Extract the (X, Y) coordinate from the center of the cell holding the provided text.  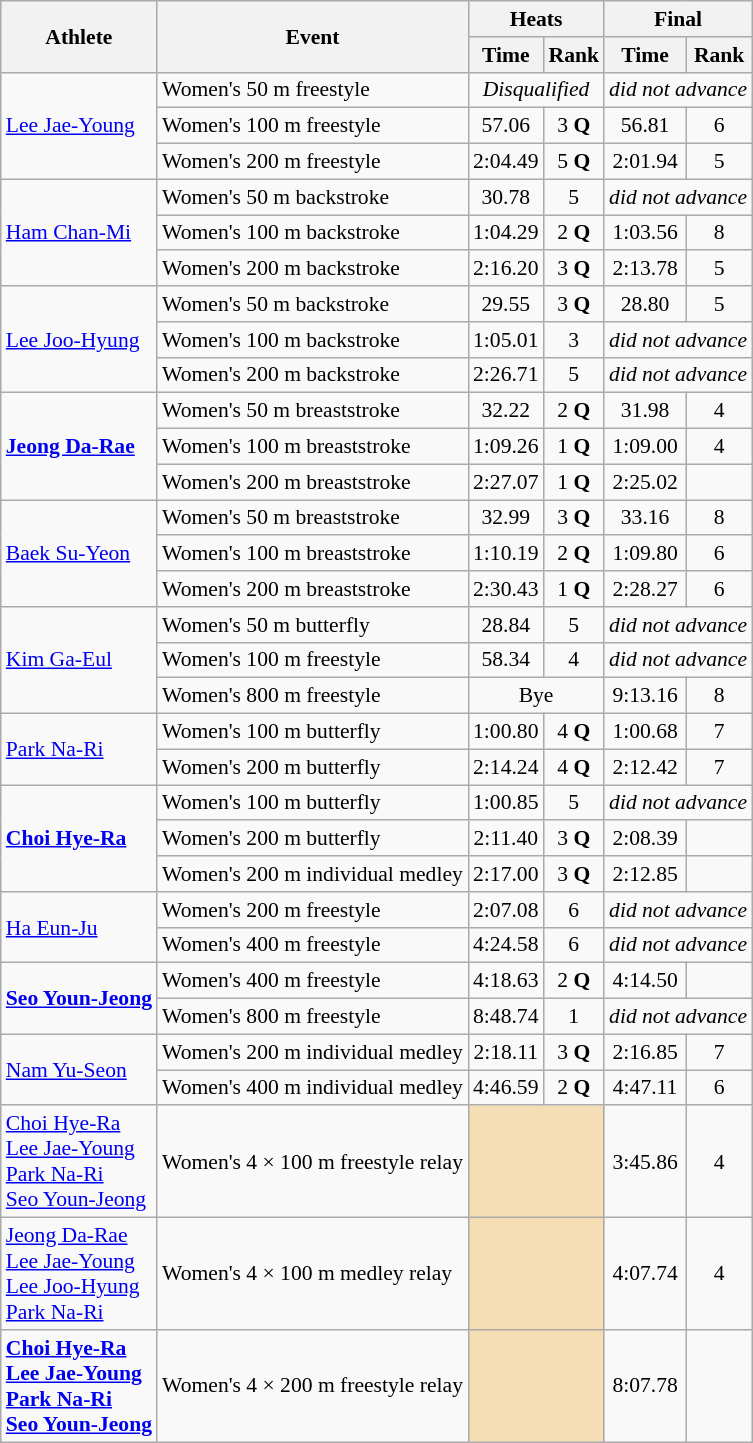
8:07.78 (645, 1386)
2:27.07 (506, 482)
2:07.08 (506, 910)
2:14.24 (506, 767)
56.81 (645, 126)
2:16.85 (645, 1052)
Women's 50 m butterfly (312, 625)
2:18.11 (506, 1052)
2:28.27 (645, 589)
2:16.20 (506, 269)
57.06 (506, 126)
Ham Chan-Mi (79, 232)
Ha Eun-Ju (79, 928)
4:14.50 (645, 981)
4:47.11 (645, 1088)
2:12.42 (645, 767)
4:46.59 (506, 1088)
9:13.16 (645, 696)
Bye (536, 696)
Seo Youn-Jeong (79, 998)
Choi Hye-Ra (79, 838)
32.22 (506, 411)
33.16 (645, 518)
Baek Su-Yeon (79, 554)
2:13.78 (645, 269)
Women's 4 × 100 m freestyle relay (312, 1162)
28.84 (506, 625)
3 (574, 340)
Disqualified (536, 90)
1:10.19 (506, 554)
1 (574, 1017)
31.98 (645, 411)
1:03.56 (645, 233)
Women's 4 × 200 m freestyle relay (312, 1386)
Jeong Da-RaeLee Jae-YoungLee Joo-HyungPark Na-Ri (79, 1274)
Athlete (79, 36)
2:12.85 (645, 874)
Lee Joo-Hyung (79, 340)
1:00.85 (506, 803)
1:05.01 (506, 340)
Jeong Da-Rae (79, 446)
30.78 (506, 197)
Event (312, 36)
Park Na-Ri (79, 750)
1:00.80 (506, 732)
1:09.80 (645, 554)
Kim Ga-Eul (79, 660)
4:18.63 (506, 981)
2:01.94 (645, 162)
Lee Jae-Young (79, 126)
2:17.00 (506, 874)
Heats (536, 19)
Nam Yu-Seon (79, 1070)
28.80 (645, 304)
2:25.02 (645, 482)
1:00.68 (645, 732)
Women's 50 m freestyle (312, 90)
32.99 (506, 518)
58.34 (506, 660)
5 Q (574, 162)
29.55 (506, 304)
2:11.40 (506, 839)
2:26.71 (506, 375)
4:24.58 (506, 945)
Women's 400 m individual medley (312, 1088)
2:30.43 (506, 589)
2:08.39 (645, 839)
4:07.74 (645, 1274)
1:04.29 (506, 233)
Final (678, 19)
1:09.00 (645, 447)
8:48.74 (506, 1017)
2:04.49 (506, 162)
3:45.86 (645, 1162)
1:09.26 (506, 447)
Women's 4 × 100 m medley relay (312, 1274)
